Return [x, y] of the center of cell containing provided text 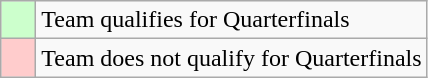
Team qualifies for Quarterfinals [232, 20]
Team does not qualify for Quarterfinals [232, 58]
